Identify which cell holds the provided text, then report its (X, Y) central coordinate. 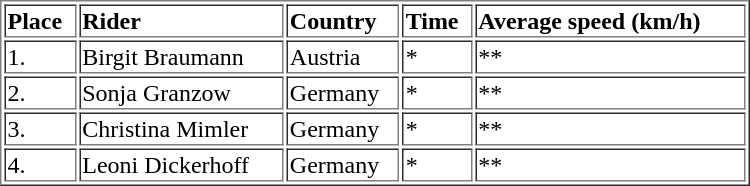
Birgit Braumann (182, 56)
Leoni Dickerhoff (182, 164)
Average speed (km/h) (610, 20)
2. (40, 92)
Place (40, 20)
Sonja Granzow (182, 92)
Country (344, 20)
Time (438, 20)
4. (40, 164)
3. (40, 128)
Christina Mimler (182, 128)
1. (40, 56)
Rider (182, 20)
Austria (344, 56)
